Determine the (X, Y) coordinate at the center of the cell enclosing the given text.  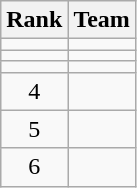
Rank (34, 20)
6 (34, 167)
4 (34, 91)
5 (34, 129)
Team (102, 20)
